Scan for the cell matching the given text and deliver its (X, Y) coordinate at center. 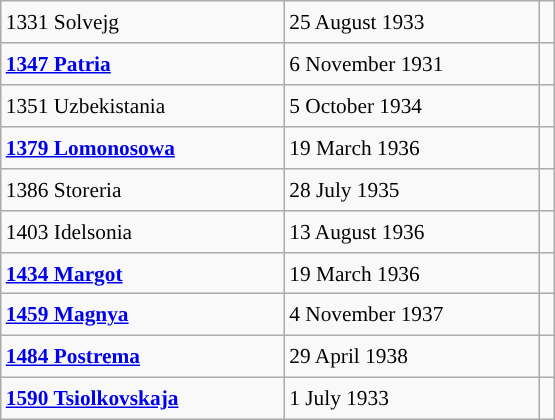
5 October 1934 (412, 106)
1590 Tsiolkovskaja (142, 399)
1351 Uzbekistania (142, 106)
1386 Storeria (142, 189)
1484 Postrema (142, 357)
1403 Idelsonia (142, 231)
13 August 1936 (412, 231)
4 November 1937 (412, 315)
29 April 1938 (412, 357)
1331 Solvejg (142, 22)
1347 Patria (142, 64)
6 November 1931 (412, 64)
1434 Margot (142, 273)
28 July 1935 (412, 189)
1379 Lomonosowa (142, 148)
1459 Magnya (142, 315)
25 August 1933 (412, 22)
1 July 1933 (412, 399)
